Detect which cell encompasses the target text, then output its [X, Y] center coordinate. 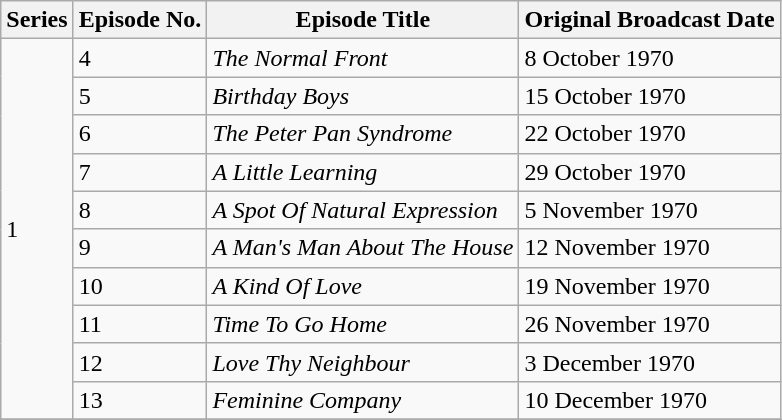
15 October 1970 [650, 96]
13 [140, 400]
Episode Title [363, 20]
11 [140, 324]
3 December 1970 [650, 362]
A Spot Of Natural Expression [363, 210]
12 November 1970 [650, 248]
Episode No. [140, 20]
The Peter Pan Syndrome [363, 134]
8 [140, 210]
A Little Learning [363, 172]
26 November 1970 [650, 324]
Love Thy Neighbour [363, 362]
22 October 1970 [650, 134]
A Man's Man About The House [363, 248]
19 November 1970 [650, 286]
Time To Go Home [363, 324]
Birthday Boys [363, 96]
5 [140, 96]
4 [140, 58]
10 December 1970 [650, 400]
7 [140, 172]
1 [37, 230]
Feminine Company [363, 400]
29 October 1970 [650, 172]
12 [140, 362]
6 [140, 134]
Series [37, 20]
9 [140, 248]
8 October 1970 [650, 58]
Original Broadcast Date [650, 20]
10 [140, 286]
5 November 1970 [650, 210]
The Normal Front [363, 58]
A Kind Of Love [363, 286]
